Pinpoint the cell where the given text exists, returning its (X, Y) midpoint coordinate. 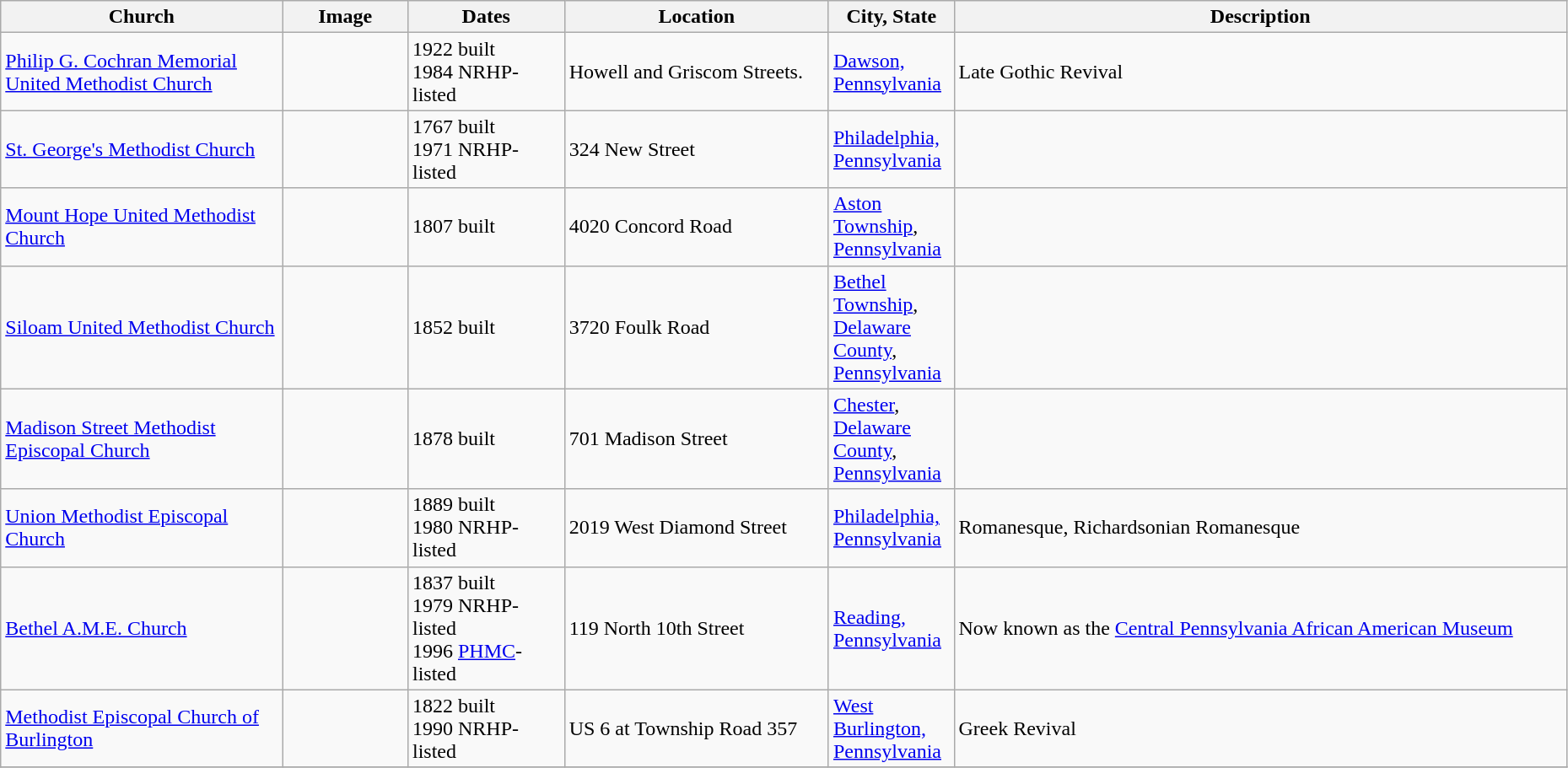
Image (346, 17)
701 Madison Street (697, 438)
Bethel A.M.E. Church (142, 628)
Union Methodist Episcopal Church (142, 528)
St. George's Methodist Church (142, 149)
Siloam United Methodist Church (142, 327)
119 North 10th Street (697, 628)
Location (697, 17)
Philip G. Cochran Memorial United Methodist Church (142, 72)
Now known as the Central Pennsylvania African American Museum (1260, 628)
Church (142, 17)
1767 built1971 NRHP-listed (486, 149)
US 6 at Township Road 357 (697, 728)
Mount Hope United Methodist Church (142, 227)
1889 built1980 NRHP-listed (486, 528)
1822 built1990 NRHP-listed (486, 728)
Reading, Pennsylvania (891, 628)
1807 built (486, 227)
West Burlington, Pennsylvania (891, 728)
1878 built (486, 438)
Methodist Episcopal Church of Burlington (142, 728)
Greek Revival (1260, 728)
Chester, Delaware County, Pennsylvania (891, 438)
Description (1260, 17)
Romanesque, Richardsonian Romanesque (1260, 528)
Late Gothic Revival (1260, 72)
1852 built (486, 327)
3720 Foulk Road (697, 327)
Howell and Griscom Streets. (697, 72)
Dates (486, 17)
324 New Street (697, 149)
4020 Concord Road (697, 227)
Aston Township, Pennsylvania (891, 227)
1922 built1984 NRHP-listed (486, 72)
Dawson, Pennsylvania (891, 72)
1837 built1979 NRHP-listed1996 PHMC-listed (486, 628)
Madison Street Methodist Episcopal Church (142, 438)
Bethel Township, Delaware County, Pennsylvania (891, 327)
2019 West Diamond Street (697, 528)
City, State (891, 17)
